Capture the cell that displays the provided text and extract its [X, Y] central coordinate. 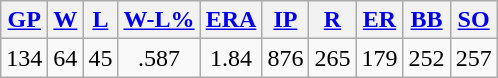
1.84 [231, 58]
134 [24, 58]
257 [474, 58]
W [66, 20]
R [332, 20]
ERA [231, 20]
GP [24, 20]
64 [66, 58]
.587 [159, 58]
ER [380, 20]
179 [380, 58]
265 [332, 58]
IP [286, 20]
W-L% [159, 20]
876 [286, 58]
252 [426, 58]
SO [474, 20]
L [100, 20]
45 [100, 58]
BB [426, 20]
